Determine the (X, Y) coordinate at the center of the cell enclosing the given text.  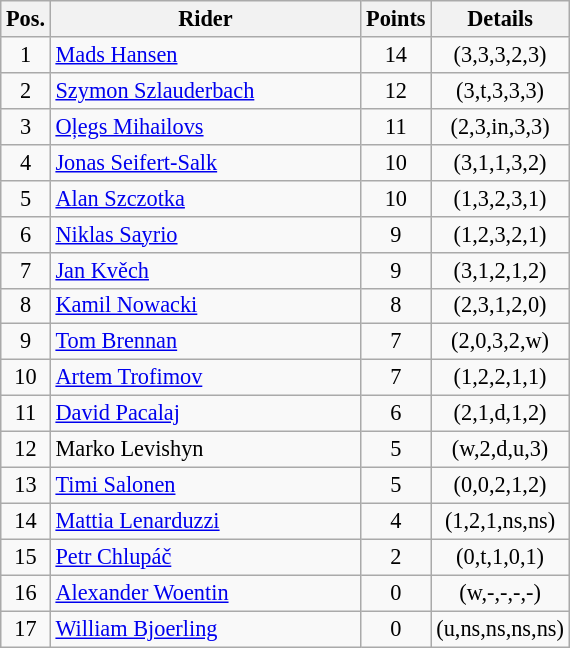
David Pacalaj (205, 414)
William Bjoerling (205, 629)
Alexander Woentin (205, 593)
13 (26, 485)
Points (396, 19)
(3,t,3,3,3) (500, 90)
(2,1,d,1,2) (500, 414)
16 (26, 593)
Details (500, 19)
Szymon Szlauderbach (205, 90)
Niklas Sayrio (205, 234)
Artem Trofimov (205, 378)
(3,1,2,1,2) (500, 270)
(2,3,in,3,3) (500, 126)
(3,1,1,3,2) (500, 162)
Pos. (26, 19)
1 (26, 55)
(3,3,3,2,3) (500, 55)
Mads Hansen (205, 55)
(2,3,1,2,0) (500, 306)
(1,2,1,ns,ns) (500, 521)
15 (26, 557)
(1,3,2,3,1) (500, 198)
Petr Chlupáč (205, 557)
(w,2,d,u,3) (500, 450)
Mattia Lenarduzzi (205, 521)
Rider (205, 19)
(w,-,-,-,-) (500, 593)
17 (26, 629)
(1,2,3,2,1) (500, 234)
(0,t,1,0,1) (500, 557)
(1,2,2,1,1) (500, 378)
Kamil Nowacki (205, 306)
(0,0,2,1,2) (500, 485)
3 (26, 126)
Alan Szczotka (205, 198)
Jonas Seifert-Salk (205, 162)
Tom Brennan (205, 342)
Jan Kvěch (205, 270)
Timi Salonen (205, 485)
(2,0,3,2,w) (500, 342)
(u,ns,ns,ns,ns) (500, 629)
Oļegs Mihailovs (205, 126)
Marko Levishyn (205, 450)
